Locate the cell with the specified text and output its [x, y] center coordinate. 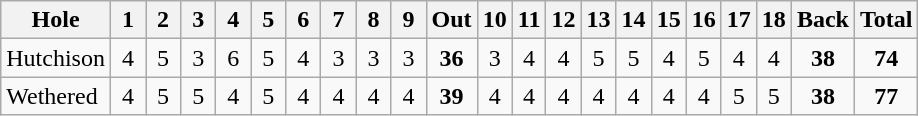
14 [634, 20]
Hole [56, 20]
Total [886, 20]
Wethered [56, 96]
74 [886, 58]
10 [494, 20]
36 [452, 58]
7 [338, 20]
13 [598, 20]
18 [774, 20]
39 [452, 96]
8 [374, 20]
2 [164, 20]
17 [738, 20]
16 [704, 20]
11 [529, 20]
1 [128, 20]
77 [886, 96]
Back [822, 20]
Hutchison [56, 58]
15 [668, 20]
Out [452, 20]
9 [408, 20]
12 [564, 20]
